Locate the cell with the specified text and output its (x, y) center coordinate. 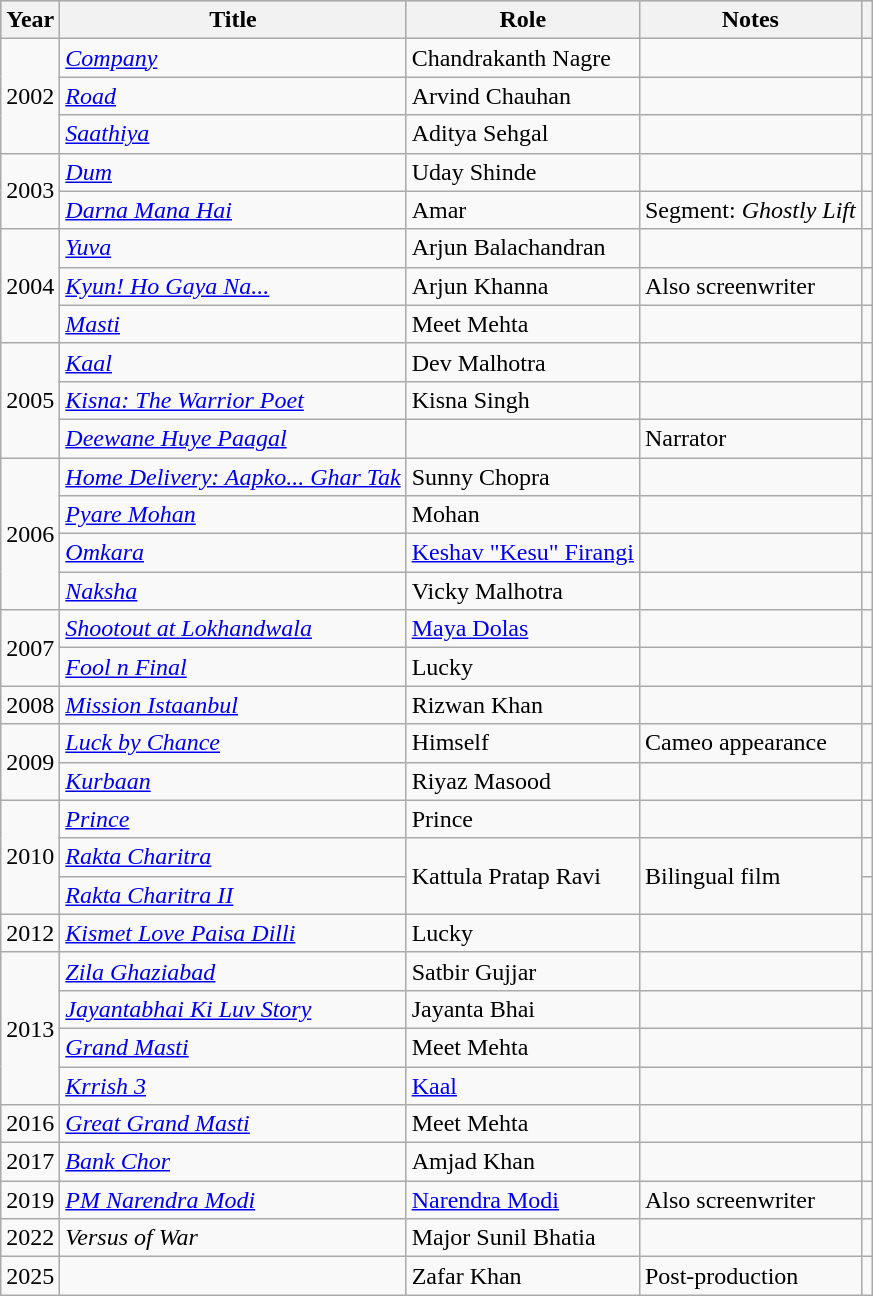
Notes (750, 20)
2010 (30, 857)
Amar (522, 210)
Grand Masti (233, 1047)
Rizwan Khan (522, 705)
2022 (30, 1238)
Road (233, 96)
Great Grand Masti (233, 1124)
Home Delivery: Aapko... Ghar Tak (233, 477)
2007 (30, 648)
Narendra Modi (522, 1200)
Amjad Khan (522, 1162)
Krrish 3 (233, 1085)
Shootout at Lokhandwala (233, 629)
Segment: Ghostly Lift (750, 210)
Rakta Charitra (233, 857)
Bilingual film (750, 876)
Jayanta Bhai (522, 1009)
2009 (30, 762)
Saathiya (233, 134)
Narrator (750, 438)
Sunny Chopra (522, 477)
Kattula Pratap Ravi (522, 876)
Cameo appearance (750, 743)
Arvind Chauhan (522, 96)
2013 (30, 1028)
Kismet Love Paisa Dilli (233, 933)
Kyun! Ho Gaya Na... (233, 286)
Rakta Charitra II (233, 895)
Chandrakanth Nagre (522, 58)
Keshav "Kesu" Firangi (522, 553)
Maya Dolas (522, 629)
Pyare Mohan (233, 515)
2025 (30, 1276)
2016 (30, 1124)
Riyaz Masood (522, 781)
2008 (30, 705)
2003 (30, 191)
Fool n Final (233, 667)
Mission Istaanbul (233, 705)
Arjun Khanna (522, 286)
Kurbaan (233, 781)
Vicky Malhotra (522, 591)
Zila Ghaziabad (233, 971)
Title (233, 20)
Omkara (233, 553)
2019 (30, 1200)
Deewane Huye Paagal (233, 438)
2004 (30, 286)
PM Narendra Modi (233, 1200)
Major Sunil Bhatia (522, 1238)
Role (522, 20)
Himself (522, 743)
2006 (30, 534)
2005 (30, 400)
Kisna: The Warrior Poet (233, 400)
Post-production (750, 1276)
Luck by Chance (233, 743)
Jayantabhai Ki Luv Story (233, 1009)
2012 (30, 933)
Versus of War (233, 1238)
Zafar Khan (522, 1276)
2017 (30, 1162)
Masti (233, 324)
Year (30, 20)
Dev Malhotra (522, 362)
Naksha (233, 591)
Dum (233, 172)
Yuva (233, 248)
2002 (30, 96)
Aditya Sehgal (522, 134)
Arjun Balachandran (522, 248)
Satbir Gujjar (522, 971)
Darna Mana Hai (233, 210)
Bank Chor (233, 1162)
Kisna Singh (522, 400)
Mohan (522, 515)
Uday Shinde (522, 172)
Company (233, 58)
